Extract the [X, Y] coordinate from the center of the cell holding the provided text.  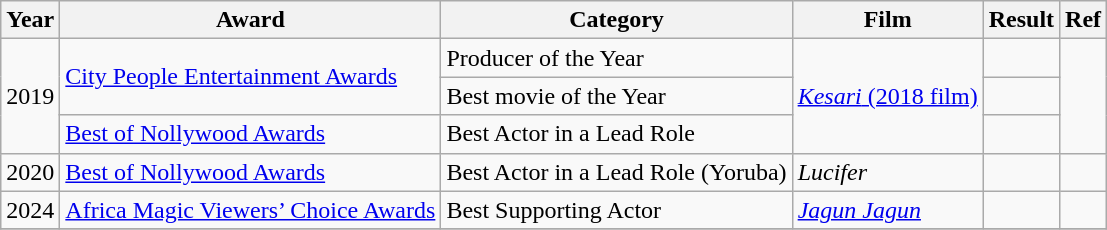
Best movie of the Year [616, 96]
2019 [30, 96]
Best Actor in a Lead Role (Yoruba) [616, 172]
Ref [1084, 20]
City People Entertainment Awards [250, 77]
Category [616, 20]
Producer of the Year [616, 58]
Best Actor in a Lead Role [616, 134]
Kesari (2018 film) [888, 96]
Africa Magic Viewers’ Choice Awards [250, 210]
Award [250, 20]
2020 [30, 172]
Year [30, 20]
Lucifer [888, 172]
Best Supporting Actor [616, 210]
2024 [30, 210]
Result [1021, 20]
Film [888, 20]
Jagun Jagun [888, 210]
